Determine the [X, Y] coordinate at the center of the cell enclosing the given text.  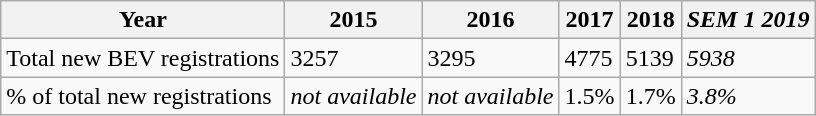
Year [143, 20]
5139 [650, 58]
5938 [748, 58]
2016 [490, 20]
3295 [490, 58]
2015 [354, 20]
1.7% [650, 96]
Total new BEV registrations [143, 58]
1.5% [590, 96]
3257 [354, 58]
4775 [590, 58]
3.8% [748, 96]
% of total new registrations [143, 96]
2017 [590, 20]
SEM 1 2019 [748, 20]
2018 [650, 20]
